Return the (x, y) coordinate for the center point of the cell that contains the specified text.  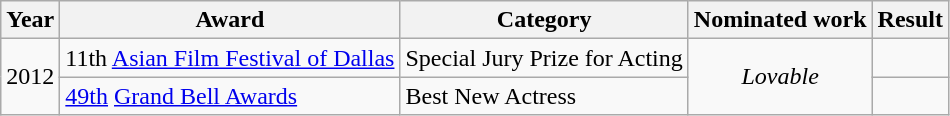
Result (910, 20)
Category (544, 20)
Year (30, 20)
Nominated work (780, 20)
Best New Actress (544, 96)
Award (230, 20)
Special Jury Prize for Acting (544, 58)
49th Grand Bell Awards (230, 96)
2012 (30, 77)
11th Asian Film Festival of Dallas (230, 58)
Lovable (780, 77)
